Output the [x, y] coordinate of the center of the cell containing the given text.  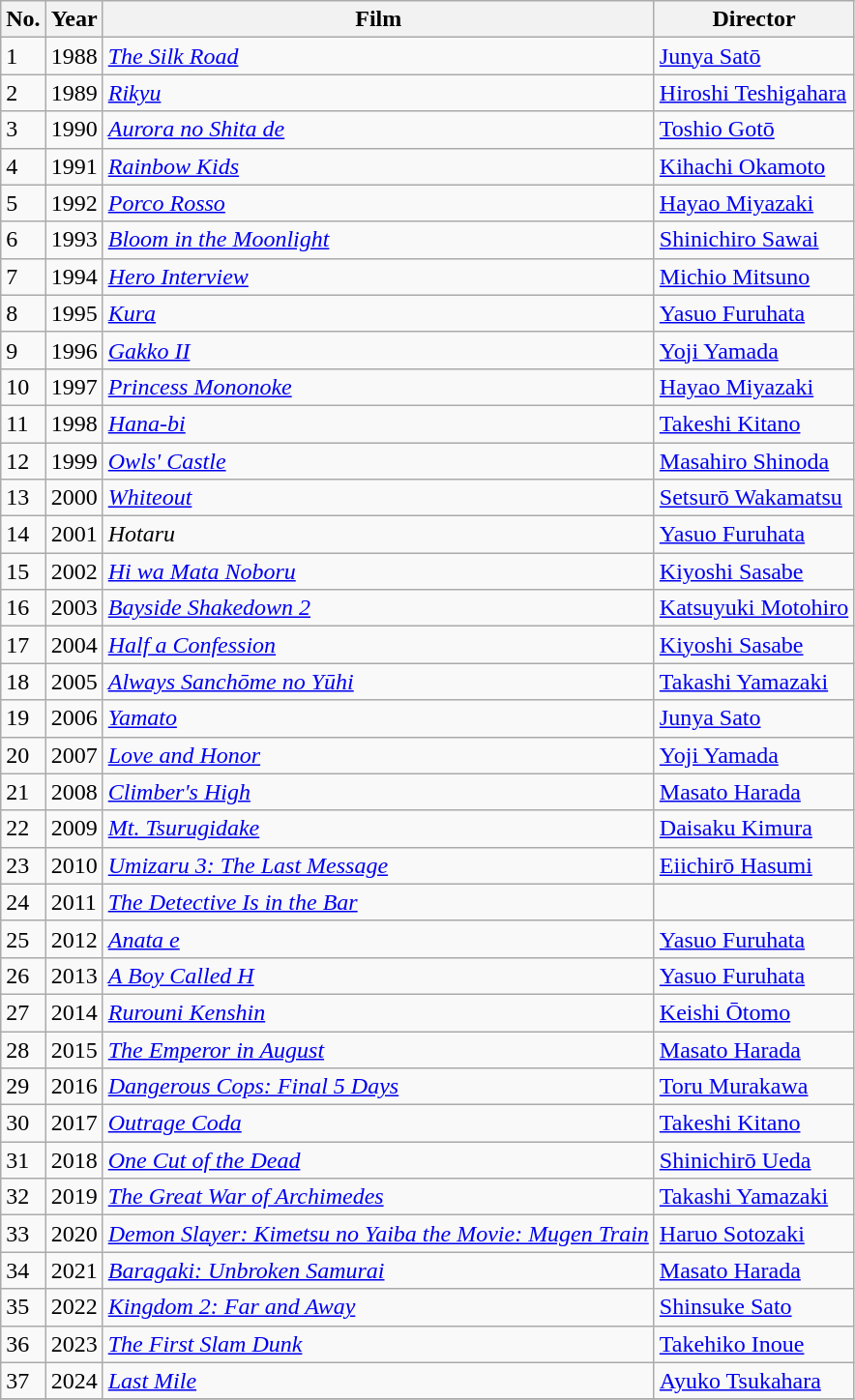
Always Sanchōme no Yūhi [378, 682]
2009 [74, 829]
16 [23, 608]
Shinichiro Sawai [753, 240]
22 [23, 829]
Kingdom 2: Far and Away [378, 1307]
1991 [74, 166]
Hotaru [378, 535]
18 [23, 682]
11 [23, 423]
Umizaru 3: The Last Message [378, 865]
35 [23, 1307]
2002 [74, 571]
Demon Slayer: Kimetsu no Yaiba the Movie: Mugen Train [378, 1234]
34 [23, 1270]
Film [378, 19]
Hi wa Mata Noboru [378, 571]
Daisaku Kimura [753, 829]
19 [23, 718]
2001 [74, 535]
9 [23, 350]
Princess Mononoke [378, 387]
Hana-bi [378, 423]
Yamato [378, 718]
Director [753, 19]
10 [23, 387]
2006 [74, 718]
One Cut of the Dead [378, 1160]
27 [23, 1012]
1990 [74, 130]
The Emperor in August [378, 1049]
1989 [74, 93]
1994 [74, 277]
2000 [74, 498]
Porco Rosso [378, 203]
Kihachi Okamoto [753, 166]
2022 [74, 1307]
24 [23, 902]
Ayuko Tsukahara [753, 1381]
Last Mile [378, 1381]
2018 [74, 1160]
Michio Mitsuno [753, 277]
3 [23, 130]
2014 [74, 1012]
7 [23, 277]
Setsurō Wakamatsu [753, 498]
28 [23, 1049]
Junya Satō [753, 56]
Owls' Castle [378, 461]
17 [23, 645]
14 [23, 535]
30 [23, 1123]
2 [23, 93]
Toshio Gotō [753, 130]
Rurouni Kenshin [378, 1012]
1993 [74, 240]
2016 [74, 1087]
29 [23, 1087]
Whiteout [378, 498]
1996 [74, 350]
31 [23, 1160]
The Great War of Archimedes [378, 1197]
Gakko II [378, 350]
1997 [74, 387]
2015 [74, 1049]
Hero Interview [378, 277]
Anata e [378, 939]
21 [23, 792]
15 [23, 571]
1999 [74, 461]
26 [23, 976]
2020 [74, 1234]
Bayside Shakedown 2 [378, 608]
Takehiko Inoue [753, 1344]
37 [23, 1381]
2005 [74, 682]
2013 [74, 976]
Hiroshi Teshigahara [753, 93]
No. [23, 19]
20 [23, 755]
13 [23, 498]
Junya Sato [753, 718]
Kura [378, 313]
Keishi Ōtomo [753, 1012]
33 [23, 1234]
Year [74, 19]
25 [23, 939]
Masahiro Shinoda [753, 461]
Climber's High [378, 792]
Aurora no Shita de [378, 130]
1995 [74, 313]
Rainbow Kids [378, 166]
Dangerous Cops: Final 5 Days [378, 1087]
Mt. Tsurugidake [378, 829]
Haruo Sotozaki [753, 1234]
2012 [74, 939]
Love and Honor [378, 755]
The Silk Road [378, 56]
1998 [74, 423]
6 [23, 240]
4 [23, 166]
The First Slam Dunk [378, 1344]
2019 [74, 1197]
Toru Murakawa [753, 1087]
36 [23, 1344]
2023 [74, 1344]
23 [23, 865]
Shinichirō Ueda [753, 1160]
1 [23, 56]
2003 [74, 608]
Outrage Coda [378, 1123]
Rikyu [378, 93]
2004 [74, 645]
2011 [74, 902]
2021 [74, 1270]
1992 [74, 203]
2024 [74, 1381]
8 [23, 313]
2008 [74, 792]
Half a Confession [378, 645]
1988 [74, 56]
2017 [74, 1123]
12 [23, 461]
Bloom in the Moonlight [378, 240]
A Boy Called H [378, 976]
2007 [74, 755]
Eiichirō Hasumi [753, 865]
5 [23, 203]
The Detective Is in the Bar [378, 902]
Katsuyuki Motohiro [753, 608]
2010 [74, 865]
Baragaki: Unbroken Samurai [378, 1270]
32 [23, 1197]
Shinsuke Sato [753, 1307]
